Provide the [x, y] coordinate of the cell's center where the given text is located.  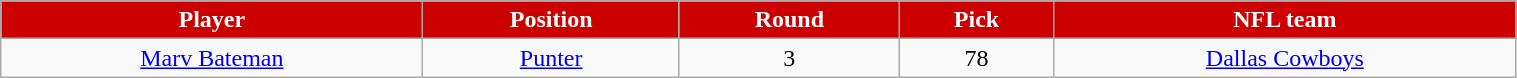
NFL team [1285, 20]
78 [976, 58]
Marv Bateman [212, 58]
Position [551, 20]
3 [789, 58]
Player [212, 20]
Round [789, 20]
Punter [551, 58]
Pick [976, 20]
Dallas Cowboys [1285, 58]
